Determine the [X, Y] coordinate at the center of the cell enclosing the given text.  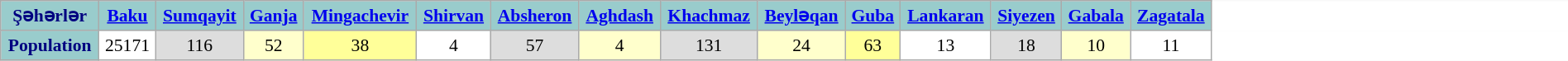
Mingachevir [361, 16]
Shirvan [453, 16]
Şəhərlər [50, 16]
Siyezen [1025, 16]
Ganja [273, 16]
11 [1171, 45]
Guba [872, 16]
Beyləqan [801, 16]
Sumqayit [199, 16]
Gabala [1097, 16]
63 [872, 45]
Lankaran [945, 16]
25171 [127, 45]
Population [50, 45]
Absheron [534, 16]
116 [199, 45]
Zagatala [1171, 16]
131 [709, 45]
Khachmaz [709, 16]
38 [361, 45]
18 [1025, 45]
Baku [127, 16]
10 [1097, 45]
13 [945, 45]
Aghdash [619, 16]
57 [534, 45]
24 [801, 45]
52 [273, 45]
